Identify which cell holds the provided text, then report its (x, y) central coordinate. 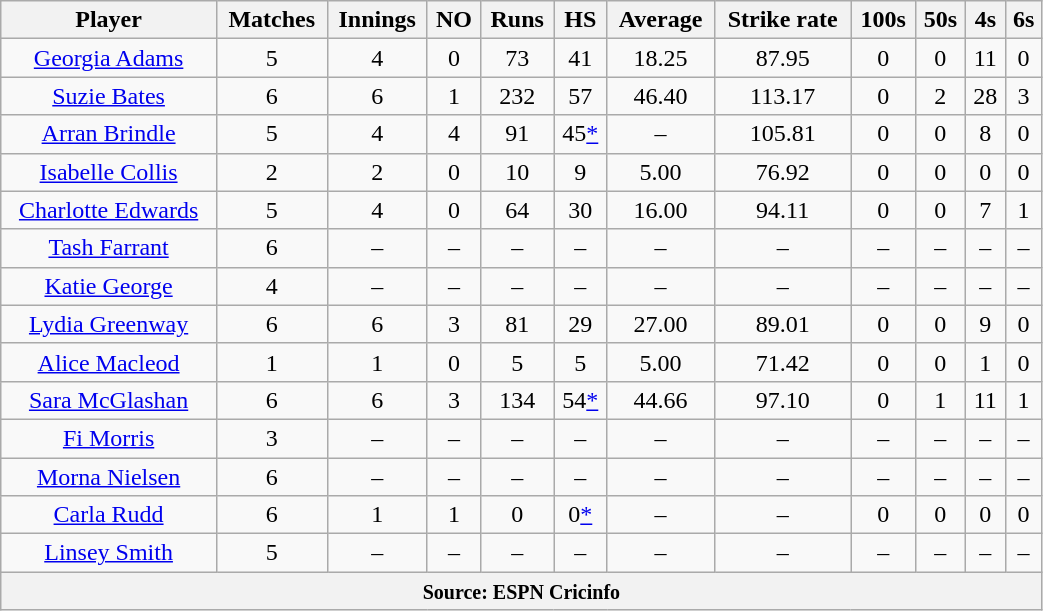
94.11 (782, 210)
Innings (377, 20)
Georgia Adams (109, 58)
27.00 (660, 324)
Arran Brindle (109, 134)
8 (985, 134)
Average (660, 20)
30 (580, 210)
Tash Farrant (109, 248)
50s (940, 20)
71.42 (782, 362)
91 (518, 134)
0* (580, 515)
Katie George (109, 286)
Charlotte Edwards (109, 210)
76.92 (782, 172)
105.81 (782, 134)
81 (518, 324)
232 (518, 96)
54* (580, 400)
73 (518, 58)
46.40 (660, 96)
100s (883, 20)
Suzie Bates (109, 96)
18.25 (660, 58)
113.17 (782, 96)
Isabelle Collis (109, 172)
97.10 (782, 400)
Runs (518, 20)
41 (580, 58)
Morna Nielsen (109, 477)
Carla Rudd (109, 515)
Fi Morris (109, 438)
Alice Macleod (109, 362)
Strike rate (782, 20)
10 (518, 172)
6s (1024, 20)
29 (580, 324)
87.95 (782, 58)
45* (580, 134)
7 (985, 210)
4s (985, 20)
134 (518, 400)
Source: ESPN Cricinfo (522, 591)
HS (580, 20)
Player (109, 20)
16.00 (660, 210)
44.66 (660, 400)
NO (454, 20)
Lydia Greenway (109, 324)
57 (580, 96)
28 (985, 96)
64 (518, 210)
Sara McGlashan (109, 400)
Matches (272, 20)
89.01 (782, 324)
Linsey Smith (109, 553)
